Return (x, y) of the center of cell containing provided text 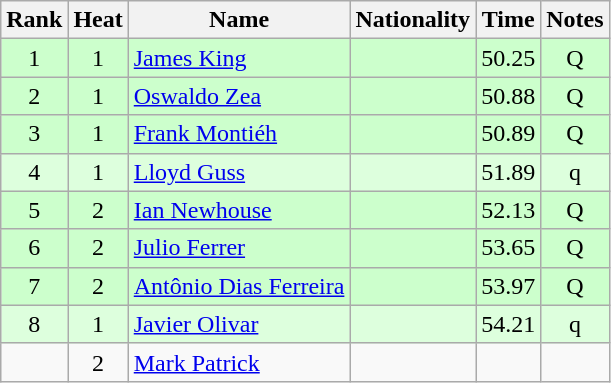
Frank Montiéh (239, 134)
Name (239, 20)
Javier Olivar (239, 324)
7 (34, 286)
Heat (98, 20)
Time (508, 20)
Ian Newhouse (239, 210)
Notes (575, 20)
4 (34, 172)
Antônio Dias Ferreira (239, 286)
50.88 (508, 96)
Rank (34, 20)
3 (34, 134)
54.21 (508, 324)
51.89 (508, 172)
Julio Ferrer (239, 248)
5 (34, 210)
Oswaldo Zea (239, 96)
Mark Patrick (239, 362)
James King (239, 58)
Lloyd Guss (239, 172)
52.13 (508, 210)
8 (34, 324)
53.65 (508, 248)
50.89 (508, 134)
53.97 (508, 286)
50.25 (508, 58)
Nationality (413, 20)
6 (34, 248)
